Determine the [X, Y] coordinate at the center of the cell enclosing the given text.  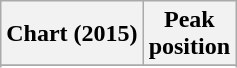
Peakposition [189, 34]
Chart (2015) [72, 34]
